Find where the given text appears and provide that cell's center as (x, y) coordinate. 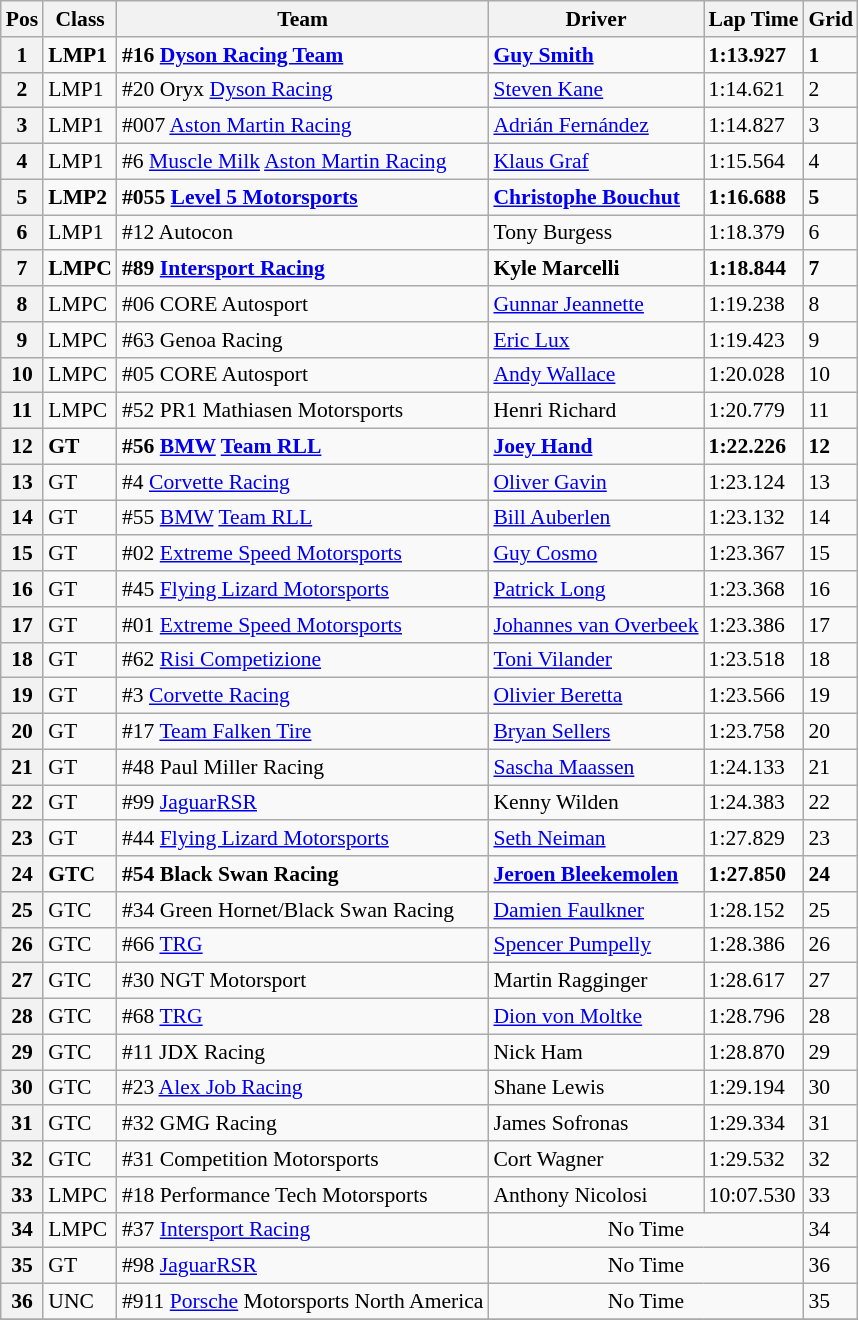
1:28.617 (754, 981)
Sascha Maassen (596, 767)
1:23.566 (754, 696)
Patrick Long (596, 589)
Klaus Graf (596, 162)
1:23.132 (754, 518)
#007 Aston Martin Racing (302, 126)
1:13.927 (754, 55)
Olivier Beretta (596, 696)
Dion von Moltke (596, 1017)
Henri Richard (596, 411)
#30 NGT Motorsport (302, 981)
#01 Extreme Speed Motorsports (302, 625)
1:16.688 (754, 197)
Kenny Wilden (596, 803)
#62 Risi Competizione (302, 660)
#20 Oryx Dyson Racing (302, 90)
#055 Level 5 Motorsports (302, 197)
Kyle Marcelli (596, 269)
Christophe Bouchut (596, 197)
Gunnar Jeannette (596, 304)
#11 JDX Racing (302, 1052)
Toni Vilander (596, 660)
1:18.379 (754, 233)
1:27.829 (754, 839)
#12 Autocon (302, 233)
1:23.386 (754, 625)
#44 Flying Lizard Motorsports (302, 839)
Johannes van Overbeek (596, 625)
Shane Lewis (596, 1088)
Lap Time (754, 19)
1:15.564 (754, 162)
#56 BMW Team RLL (302, 447)
1:28.152 (754, 910)
Martin Ragginger (596, 981)
1:24.383 (754, 803)
1:28.796 (754, 1017)
1:23.368 (754, 589)
Jeroen Bleekemolen (596, 874)
#54 Black Swan Racing (302, 874)
#3 Corvette Racing (302, 696)
1:14.827 (754, 126)
LMP2 (80, 197)
Anthony Nicolosi (596, 1195)
Spencer Pumpelly (596, 945)
1:28.870 (754, 1052)
#05 CORE Autosport (302, 375)
#31 Competition Motorsports (302, 1159)
#52 PR1 Mathiasen Motorsports (302, 411)
#06 CORE Autosport (302, 304)
#48 Paul Miller Racing (302, 767)
1:24.133 (754, 767)
Oliver Gavin (596, 482)
1:18.844 (754, 269)
James Sofronas (596, 1124)
#911 Porsche Motorsports North America (302, 1302)
1:19.423 (754, 340)
Team (302, 19)
1:20.028 (754, 375)
Damien Faulkner (596, 910)
Cort Wagner (596, 1159)
1:23.758 (754, 732)
#02 Extreme Speed Motorsports (302, 554)
#89 Intersport Racing (302, 269)
#45 Flying Lizard Motorsports (302, 589)
Joey Hand (596, 447)
1:22.226 (754, 447)
#66 TRG (302, 945)
Nick Ham (596, 1052)
#32 GMG Racing (302, 1124)
Guy Cosmo (596, 554)
Bill Auberlen (596, 518)
#23 Alex Job Racing (302, 1088)
Grid (830, 19)
#37 Intersport Racing (302, 1230)
#99 JaguarRSR (302, 803)
1:28.386 (754, 945)
1:29.532 (754, 1159)
Andy Wallace (596, 375)
#16 Dyson Racing Team (302, 55)
#68 TRG (302, 1017)
1:20.779 (754, 411)
Pos (22, 19)
#63 Genoa Racing (302, 340)
#55 BMW Team RLL (302, 518)
Driver (596, 19)
1:23.367 (754, 554)
Adrián Fernández (596, 126)
Tony Burgess (596, 233)
1:27.850 (754, 874)
1:14.621 (754, 90)
#18 Performance Tech Motorsports (302, 1195)
Guy Smith (596, 55)
Eric Lux (596, 340)
#17 Team Falken Tire (302, 732)
1:19.238 (754, 304)
Class (80, 19)
1:23.518 (754, 660)
1:29.334 (754, 1124)
Steven Kane (596, 90)
#6 Muscle Milk Aston Martin Racing (302, 162)
1:29.194 (754, 1088)
#34 Green Hornet/Black Swan Racing (302, 910)
1:23.124 (754, 482)
#4 Corvette Racing (302, 482)
#98 JaguarRSR (302, 1266)
Bryan Sellers (596, 732)
10:07.530 (754, 1195)
Seth Neiman (596, 839)
UNC (80, 1302)
